Output the (x, y) coordinate of the center of the cell containing the given text.  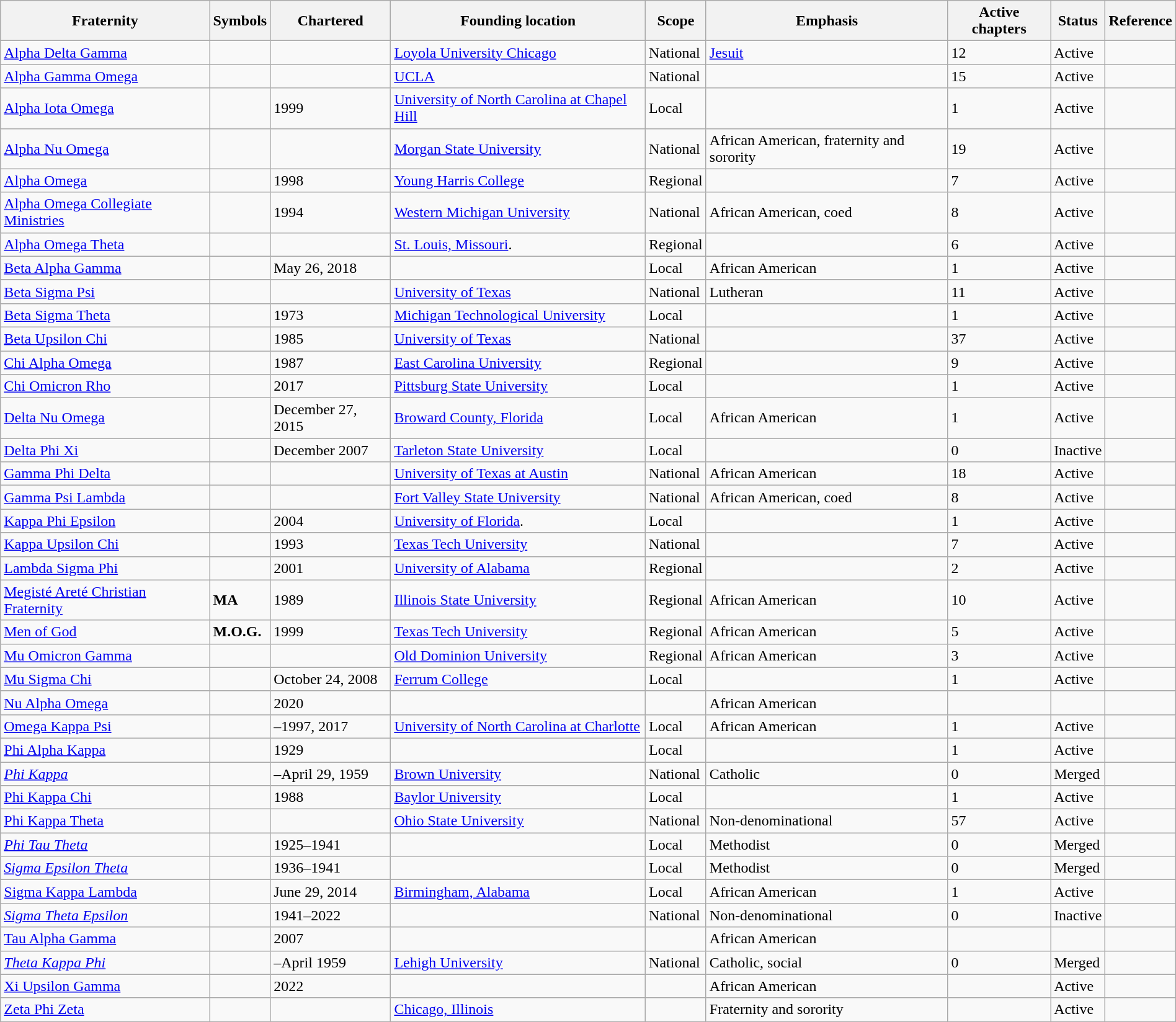
Emphasis (827, 21)
Alpha Omega (105, 180)
Status (1078, 21)
Morgan State University (519, 149)
Scope (676, 21)
Alpha Omega Theta (105, 244)
Founding location (519, 21)
May 26, 2018 (331, 268)
Jesuit (827, 53)
1987 (331, 363)
57 (999, 821)
Lambda Sigma Phi (105, 568)
Phi Kappa Chi (105, 798)
Alpha Omega Collegiate Ministries (105, 212)
University of Texas at Austin (519, 474)
1941–2022 (331, 915)
11 (999, 291)
East Carolina University (519, 363)
Illinois State University (519, 600)
1925–1941 (331, 845)
Chartered (331, 21)
Reference (1140, 21)
Michigan Technological University (519, 315)
University of Alabama (519, 568)
Beta Alpha Gamma (105, 268)
Delta Nu Omega (105, 418)
Megisté Areté Christian Fraternity (105, 600)
African American, fraternity and sorority (827, 149)
Baylor University (519, 798)
5 (999, 632)
October 24, 2008 (331, 679)
Loyola University Chicago (519, 53)
Gamma Phi Delta (105, 474)
Tarleton State University (519, 450)
Beta Upsilon Chi (105, 339)
1988 (331, 798)
Beta Sigma Theta (105, 315)
Phi Alpha Kappa (105, 750)
St. Louis, Missouri. (519, 244)
Alpha Gamma Omega (105, 76)
Sigma Theta Epsilon (105, 915)
Xi Upsilon Gamma (105, 986)
Mu Sigma Chi (105, 679)
Fort Valley State University (519, 497)
UCLA (519, 76)
December 27, 2015 (331, 418)
Nu Alpha Omega (105, 703)
2017 (331, 386)
10 (999, 600)
–1997, 2017 (331, 726)
Gamma Psi Lambda (105, 497)
1929 (331, 750)
15 (999, 76)
3 (999, 655)
1993 (331, 544)
2020 (331, 703)
Fraternity (105, 21)
Old Dominion University (519, 655)
2 (999, 568)
Alpha Nu Omega (105, 149)
Symbols (240, 21)
Omega Kappa Psi (105, 726)
–April 1959 (331, 962)
2022 (331, 986)
Men of God (105, 632)
Chi Alpha Omega (105, 363)
Alpha Delta Gamma (105, 53)
1998 (331, 180)
Birmingham, Alabama (519, 892)
Ohio State University (519, 821)
–April 29, 1959 (331, 773)
6 (999, 244)
Zeta Phi Zeta (105, 1010)
Beta Sigma Psi (105, 291)
Delta Phi Xi (105, 450)
1989 (331, 600)
2001 (331, 568)
December 2007 (331, 450)
18 (999, 474)
University of North Carolina at Chapel Hill (519, 108)
37 (999, 339)
June 29, 2014 (331, 892)
Chi Omicron Rho (105, 386)
M.O.G. (240, 632)
Active chapters (999, 21)
2004 (331, 521)
12 (999, 53)
Chicago, Illinois (519, 1010)
Phi Kappa Theta (105, 821)
Sigma Epsilon Theta (105, 868)
University of North Carolina at Charlotte (519, 726)
Phi Kappa (105, 773)
19 (999, 149)
Lehigh University (519, 962)
Brown University (519, 773)
1994 (331, 212)
Young Harris College (519, 180)
1985 (331, 339)
Broward County, Florida (519, 418)
Mu Omicron Gamma (105, 655)
Lutheran (827, 291)
Kappa Upsilon Chi (105, 544)
Sigma Kappa Lambda (105, 892)
1973 (331, 315)
1936–1941 (331, 868)
Kappa Phi Epsilon (105, 521)
Catholic (827, 773)
9 (999, 363)
Fraternity and sorority (827, 1010)
2007 (331, 939)
Alpha Iota Omega (105, 108)
Western Michigan University (519, 212)
MA (240, 600)
Tau Alpha Gamma (105, 939)
Ferrum College (519, 679)
Phi Tau Theta (105, 845)
University of Florida. (519, 521)
Pittsburg State University (519, 386)
Catholic, social (827, 962)
Theta Kappa Phi (105, 962)
